Detect which cell encompasses the target text, then output its [X, Y] center coordinate. 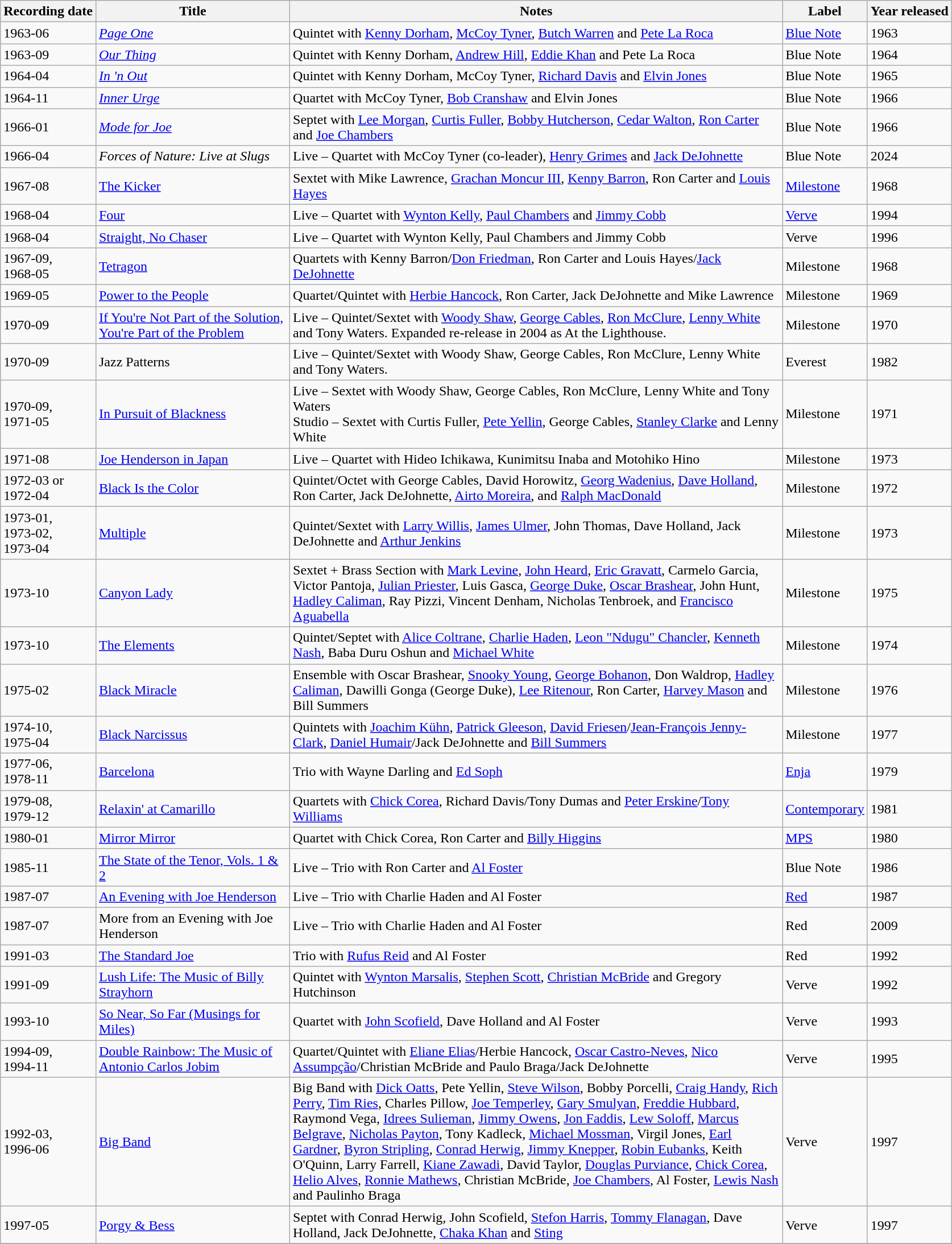
1970-09, 1971-05 [48, 414]
1969-05 [48, 295]
1963 [909, 33]
1969 [909, 295]
The Standard Joe [192, 955]
1971-08 [48, 459]
Live – Quartet with Hideo Ichikawa, Kunimitsu Inaba and Motohiko Hino [536, 459]
Year released [909, 11]
1963-09 [48, 55]
Quartets with Chick Corea, Richard Davis/Tony Dumas and Peter Erskine/Tony Williams [536, 809]
1995 [909, 1059]
Black Narcissus [192, 735]
1985-11 [48, 867]
An Evening with Joe Henderson [192, 896]
Black Is the Color [192, 488]
1997-05 [48, 1225]
The Elements [192, 645]
1977-06, 1978-11 [48, 771]
Everest [825, 362]
1993-10 [48, 1022]
2009 [909, 926]
Multiple [192, 533]
Forces of Nature: Live at Slugs [192, 156]
Porgy & Bess [192, 1225]
1979 [909, 771]
1979-08, 1979-12 [48, 809]
Jazz Patterns [192, 362]
1980-01 [48, 838]
1976 [909, 690]
1963-06 [48, 33]
1975 [909, 593]
Black Miracle [192, 690]
2024 [909, 156]
Quartet with John Scofield, Dave Holland and Al Foster [536, 1022]
1991-03 [48, 955]
Tetragon [192, 266]
Septet with Lee Morgan, Curtis Fuller, Bobby Hutcherson, Cedar Walton, Ron Carter and Joe Chambers [536, 127]
1977 [909, 735]
Relaxin' at Camarillo [192, 809]
1996 [909, 237]
Inner Urge [192, 98]
MPS [825, 838]
Quartet with McCoy Tyner, Bob Cranshaw and Elvin Jones [536, 98]
1971 [909, 414]
Our Thing [192, 55]
1972 [909, 488]
Big Band [192, 1142]
Quartet/Quintet with Eliane Elias/Herbie Hancock, Oscar Castro-Neves, Nico Assumpção/Christian McBride and Paulo Braga/Jack DeJohnette [536, 1059]
1974-10, 1975-04 [48, 735]
Trio with Wayne Darling and Ed Soph [536, 771]
Quintet/Septet with Alice Coltrane, Charlie Haden, Leon "Ndugu" Chancler, Kenneth Nash, Baba Duru Oshun and Michael White [536, 645]
1965 [909, 76]
Quintet/Octet with George Cables, David Horowitz, Georg Wadenius, Dave Holland, Ron Carter, Jack DeJohnette, Airto Moreira, and Ralph MacDonald [536, 488]
1967-09, 1968-05 [48, 266]
Contemporary [825, 809]
Live – Trio with Ron Carter and Al Foster [536, 867]
Title [192, 11]
Live – Quintet/Sextet with Woody Shaw, George Cables, Ron McClure, Lenny White and Tony Waters. [536, 362]
Quintet with Wynton Marsalis, Stephen Scott, Christian McBride and Gregory Hutchinson [536, 985]
Mode for Joe [192, 127]
1975-02 [48, 690]
1973-01, 1973-02, 1973-04 [48, 533]
In Pursuit of Blackness [192, 414]
In 'n Out [192, 76]
Quartets with Kenny Barron/Don Friedman, Ron Carter and Louis Hayes/Jack DeJohnette [536, 266]
1994-09, 1994-11 [48, 1059]
Lush Life: The Music of Billy Strayhorn [192, 985]
Page One [192, 33]
1967-08 [48, 185]
The State of the Tenor, Vols. 1 & 2 [192, 867]
1980 [909, 838]
So Near, So Far (Musings for Miles) [192, 1022]
Recording date [48, 11]
Live – Quartet with McCoy Tyner (co-leader), Henry Grimes and Jack DeJohnette [536, 156]
Canyon Lady [192, 593]
1987 [909, 896]
Label [825, 11]
Double Rainbow: The Music of Antonio Carlos Jobim [192, 1059]
The Kicker [192, 185]
1992-03, 1996-06 [48, 1142]
1994 [909, 215]
Trio with Rufus Reid and Al Foster [536, 955]
1991-09 [48, 985]
Joe Henderson in Japan [192, 459]
Septet with Conrad Herwig, John Scofield, Stefon Harris, Tommy Flanagan, Dave Holland, Jack DeJohnette, Chaka Khan and Sting [536, 1225]
Quintet with Kenny Dorham, McCoy Tyner, Richard Davis and Elvin Jones [536, 76]
1964-11 [48, 98]
Sextet with Mike Lawrence, Grachan Moncur III, Kenny Barron, Ron Carter and Louis Hayes [536, 185]
1972-03 or 1972-04 [48, 488]
More from an Evening with Joe Henderson [192, 926]
1981 [909, 809]
Quartet/Quintet with Herbie Hancock, Ron Carter, Jack DeJohnette and Mike Lawrence [536, 295]
Enja [825, 771]
1974 [909, 645]
Quintet/Sextet with Larry Willis, James Ulmer, John Thomas, Dave Holland, Jack DeJohnette and Arthur Jenkins [536, 533]
Barcelona [192, 771]
1970 [909, 324]
Four [192, 215]
Live – Quintet/Sextet with Woody Shaw, George Cables, Ron McClure, Lenny White and Tony Waters. Expanded re-release in 2004 as At the Lighthouse. [536, 324]
Quintet with Kenny Dorham, Andrew Hill, Eddie Khan and Pete La Roca [536, 55]
Mirror Mirror [192, 838]
1982 [909, 362]
Notes [536, 11]
Quintet with Kenny Dorham, McCoy Tyner, Butch Warren and Pete La Roca [536, 33]
1964-04 [48, 76]
Quartet with Chick Corea, Ron Carter and Billy Higgins [536, 838]
Quintets with Joachim Kühn, Patrick Gleeson, David Friesen/Jean-François Jenny-Clark, Daniel Humair/Jack DeJohnette and Bill Summers [536, 735]
1966-04 [48, 156]
1964 [909, 55]
Straight, No Chaser [192, 237]
If You're Not Part of the Solution, You're Part of the Problem [192, 324]
1993 [909, 1022]
1966-01 [48, 127]
Power to the People [192, 295]
1986 [909, 867]
